Output the (X, Y) coordinate of the center of the cell containing the given text.  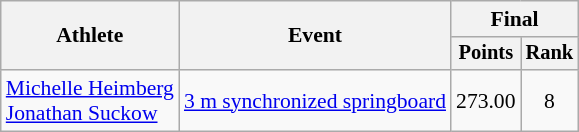
Athlete (90, 36)
Points (486, 54)
273.00 (486, 100)
Event (315, 36)
3 m synchronized springboard (315, 100)
Michelle HeimbergJonathan Suckow (90, 100)
Rank (550, 54)
8 (550, 100)
Final (514, 19)
